Scan for the cell matching the given text and deliver its [x, y] coordinate at center. 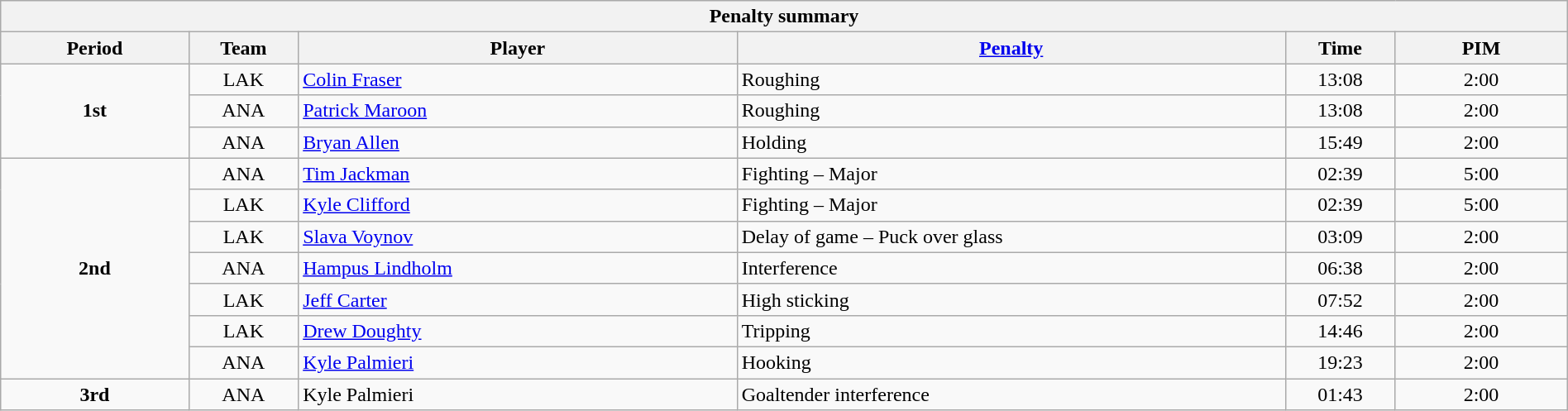
Drew Doughty [518, 331]
01:43 [1340, 394]
Tripping [1011, 331]
03:09 [1340, 237]
14:46 [1340, 331]
Hooking [1011, 362]
1st [94, 111]
High sticking [1011, 299]
Goaltender interference [1011, 394]
19:23 [1340, 362]
Period [94, 48]
Jeff Carter [518, 299]
Penalty summary [784, 17]
Hampus Lindholm [518, 268]
Slava Voynov [518, 237]
Time [1340, 48]
Player [518, 48]
Delay of game – Puck over glass [1011, 237]
Penalty [1011, 48]
PIM [1481, 48]
Kyle Clifford [518, 205]
07:52 [1340, 299]
15:49 [1340, 142]
2nd [94, 268]
Holding [1011, 142]
Bryan Allen [518, 142]
Colin Fraser [518, 79]
Tim Jackman [518, 174]
06:38 [1340, 268]
Team [243, 48]
Interference [1011, 268]
3rd [94, 394]
Patrick Maroon [518, 111]
